Pinpoint the cell where the given text exists, returning its [x, y] midpoint coordinate. 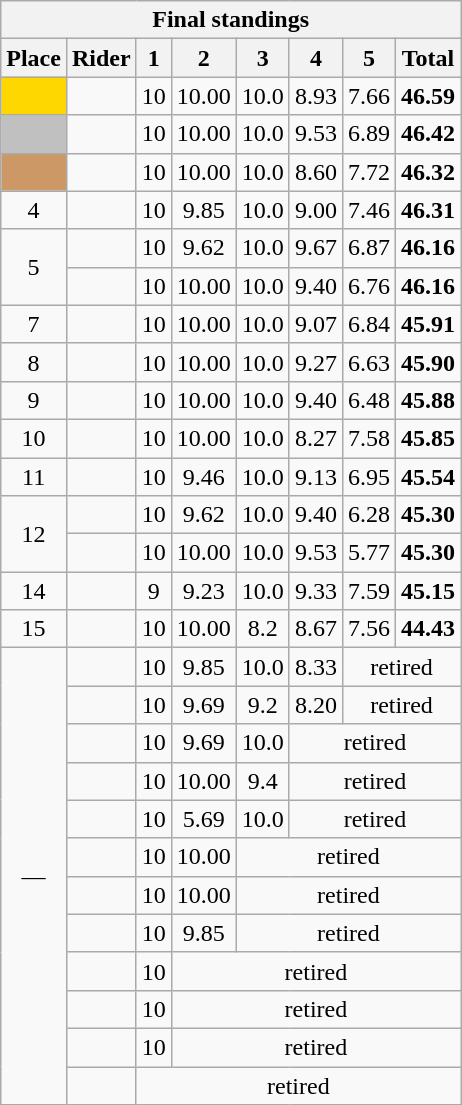
9.46 [204, 477]
7.59 [368, 591]
46.32 [428, 172]
6.87 [368, 248]
Place [34, 58]
8.67 [316, 629]
45.88 [428, 400]
Rider [101, 58]
7.72 [368, 172]
9.07 [316, 324]
9.33 [316, 591]
15 [34, 629]
3 [262, 58]
5.77 [368, 553]
45.54 [428, 477]
9.23 [204, 591]
8.93 [316, 96]
Total [428, 58]
2 [204, 58]
46.42 [428, 134]
8.33 [316, 667]
9.67 [316, 248]
9.2 [262, 705]
44.43 [428, 629]
7.46 [368, 210]
6.95 [368, 477]
9.00 [316, 210]
45.85 [428, 438]
7.58 [368, 438]
45.90 [428, 362]
9.13 [316, 477]
46.59 [428, 96]
8.27 [316, 438]
6.84 [368, 324]
8.2 [262, 629]
1 [154, 58]
Final standings [231, 20]
6.63 [368, 362]
6.76 [368, 286]
6.28 [368, 515]
7.66 [368, 96]
45.91 [428, 324]
5.69 [204, 819]
6.48 [368, 400]
11 [34, 477]
14 [34, 591]
45.15 [428, 591]
— [34, 876]
6.89 [368, 134]
8 [34, 362]
12 [34, 534]
9.27 [316, 362]
7.56 [368, 629]
9.4 [262, 781]
8.60 [316, 172]
8.20 [316, 705]
46.31 [428, 210]
7 [34, 324]
